Provide the (x, y) coordinate of the cell's center where the given text is located.  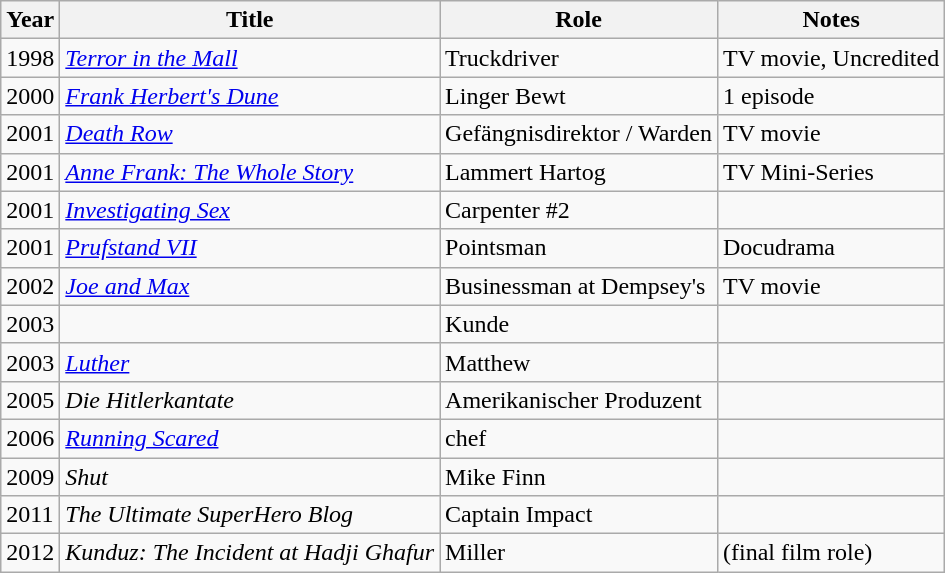
2011 (30, 515)
Pointsman (579, 248)
Anne Frank: The Whole Story (250, 172)
Captain Impact (579, 515)
Investigating Sex (250, 210)
2000 (30, 96)
1 episode (830, 96)
(final film role) (830, 553)
Notes (830, 20)
Kunduz: The Incident at Hadji Ghafur (250, 553)
Carpenter #2 (579, 210)
Year (30, 20)
2002 (30, 286)
Kunde (579, 324)
Joe and Max (250, 286)
Running Scared (250, 438)
Businessman at Dempsey's (579, 286)
Gefängnisdirektor / Warden (579, 134)
Shut (250, 477)
Title (250, 20)
TV Mini-Series (830, 172)
TV movie, Uncredited (830, 58)
Terror in the Mall (250, 58)
Truckdriver (579, 58)
1998 (30, 58)
Luther (250, 362)
Amerikanischer Produzent (579, 400)
2009 (30, 477)
The Ultimate SuperHero Blog (250, 515)
2006 (30, 438)
Lammert Hartog (579, 172)
Matthew (579, 362)
Death Row (250, 134)
Role (579, 20)
Miller (579, 553)
Die Hitlerkantate (250, 400)
Prufstand VII (250, 248)
Docudrama (830, 248)
2005 (30, 400)
Mike Finn (579, 477)
2012 (30, 553)
Linger Bewt (579, 96)
Frank Herbert's Dune (250, 96)
chef (579, 438)
